From the cell containing the given text, extract its center point as (X, Y) coordinate. 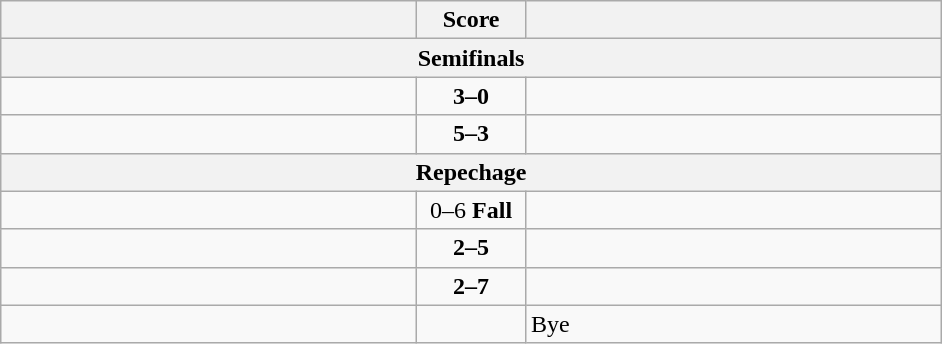
Semifinals (472, 58)
3–0 (472, 96)
2–5 (472, 248)
Bye (733, 324)
Score (472, 20)
2–7 (472, 286)
0–6 Fall (472, 210)
Repechage (472, 172)
5–3 (472, 134)
